Capture the cell that displays the provided text and extract its (x, y) central coordinate. 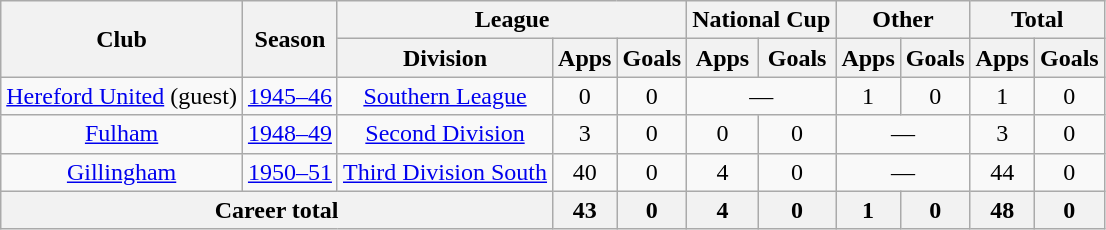
40 (585, 172)
1950–51 (290, 172)
Career total (277, 210)
1948–49 (290, 134)
Third Division South (444, 172)
Season (290, 39)
League (512, 20)
Second Division (444, 134)
48 (1002, 210)
1945–46 (290, 96)
Southern League (444, 96)
Division (444, 58)
National Cup (762, 20)
Gillingham (122, 172)
44 (1002, 172)
Club (122, 39)
43 (585, 210)
Other (903, 20)
Hereford United (guest) (122, 96)
Fulham (122, 134)
Total (1037, 20)
